From the cell containing the given text, extract its center point as (X, Y) coordinate. 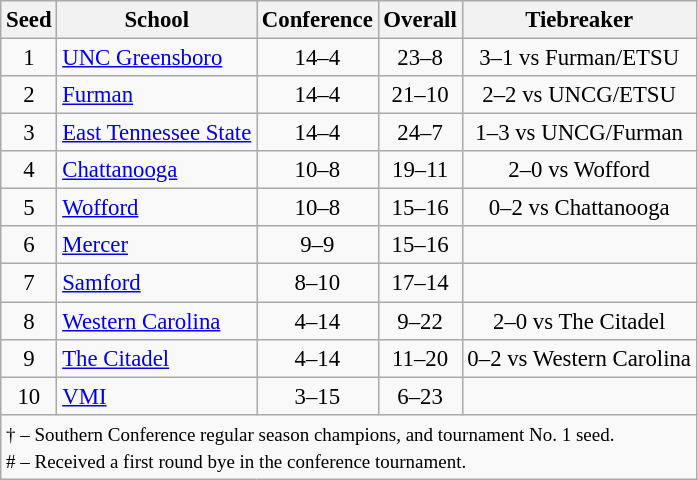
19–11 (420, 170)
1 (29, 58)
3–15 (318, 396)
Chattanooga (157, 170)
24–7 (420, 133)
Samford (157, 283)
UNC Greensboro (157, 58)
17–14 (420, 283)
6 (29, 245)
Tiebreaker (579, 20)
2–0 vs The Citadel (579, 321)
21–10 (420, 95)
2 (29, 95)
Furman (157, 95)
8 (29, 321)
11–20 (420, 358)
7 (29, 283)
6–23 (420, 396)
10 (29, 396)
8–10 (318, 283)
Mercer (157, 245)
Overall (420, 20)
Western Carolina (157, 321)
East Tennessee State (157, 133)
2–2 vs UNCG/ETSU (579, 95)
4 (29, 170)
9 (29, 358)
2–0 vs Wofford (579, 170)
0–2 vs Western Carolina (579, 358)
1–3 vs UNCG/Furman (579, 133)
3–1 vs Furman/ETSU (579, 58)
VMI (157, 396)
9–9 (318, 245)
0–2 vs Chattanooga (579, 208)
23–8 (420, 58)
School (157, 20)
5 (29, 208)
The Citadel (157, 358)
3 (29, 133)
Wofford (157, 208)
9–22 (420, 321)
† – Southern Conference regular season champions, and tournament No. 1 seed.# – Received a first round bye in the conference tournament. (349, 446)
Conference (318, 20)
Seed (29, 20)
